Detect which cell encompasses the target text, then output its [X, Y] center coordinate. 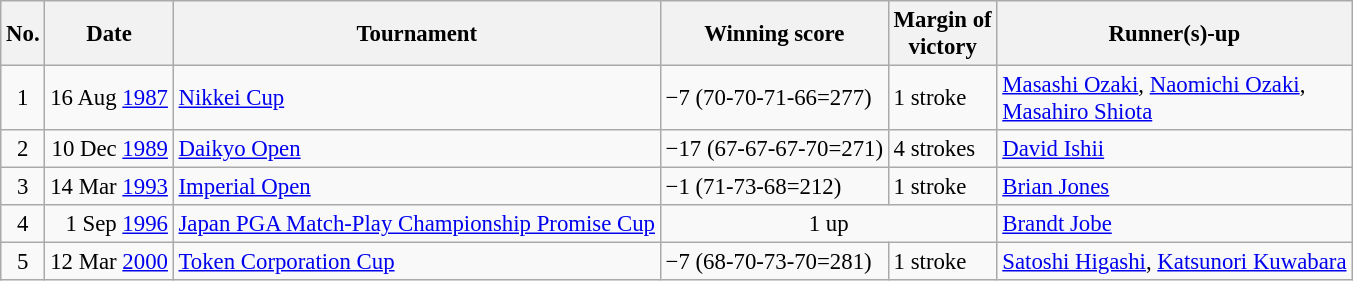
No. [23, 34]
1 Sep 1996 [109, 224]
14 Mar 1993 [109, 187]
3 [23, 187]
−17 (67-67-67-70=271) [774, 149]
2 [23, 149]
4 strokes [942, 149]
−1 (71-73-68=212) [774, 187]
Brandt Jobe [1174, 224]
5 [23, 262]
1 [23, 98]
16 Aug 1987 [109, 98]
Tournament [416, 34]
Masashi Ozaki, Naomichi Ozaki, Masahiro Shiota [1174, 98]
Runner(s)-up [1174, 34]
Daikyo Open [416, 149]
4 [23, 224]
10 Dec 1989 [109, 149]
Satoshi Higashi, Katsunori Kuwabara [1174, 262]
Nikkei Cup [416, 98]
Date [109, 34]
David Ishii [1174, 149]
1 up [828, 224]
Japan PGA Match-Play Championship Promise Cup [416, 224]
−7 (68-70-73-70=281) [774, 262]
Token Corporation Cup [416, 262]
Brian Jones [1174, 187]
Margin ofvictory [942, 34]
Winning score [774, 34]
Imperial Open [416, 187]
−7 (70-70-71-66=277) [774, 98]
12 Mar 2000 [109, 262]
